Detect which cell encompasses the target text, then output its [x, y] center coordinate. 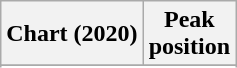
Peakposition [189, 34]
Chart (2020) [72, 34]
